Determine the (X, Y) coordinate at the center of the cell enclosing the given text.  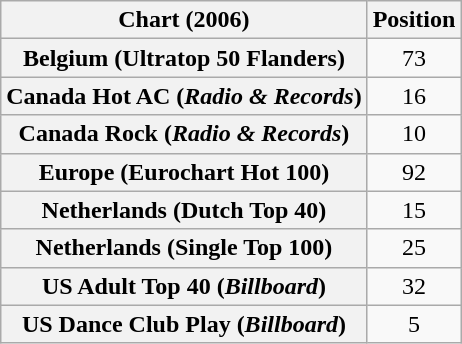
10 (414, 134)
US Adult Top 40 (Billboard) (184, 286)
16 (414, 96)
92 (414, 172)
32 (414, 286)
Netherlands (Dutch Top 40) (184, 210)
73 (414, 58)
Belgium (Ultratop 50 Flanders) (184, 58)
Canada Rock (Radio & Records) (184, 134)
Chart (2006) (184, 20)
25 (414, 248)
Netherlands (Single Top 100) (184, 248)
Position (414, 20)
15 (414, 210)
Europe (Eurochart Hot 100) (184, 172)
US Dance Club Play (Billboard) (184, 324)
Canada Hot AC (Radio & Records) (184, 96)
5 (414, 324)
